Scan for the cell matching the given text and deliver its [x, y] coordinate at center. 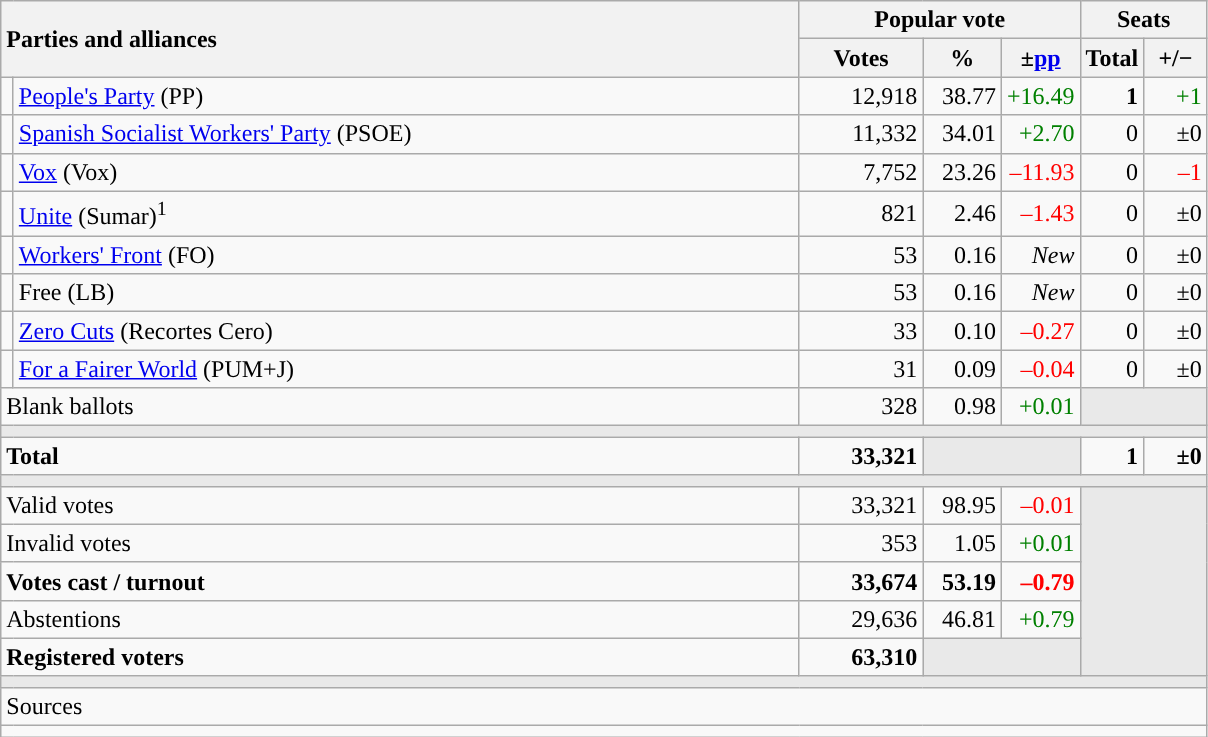
Seats [1144, 20]
+/− [1176, 58]
23.26 [962, 172]
0.10 [962, 331]
11,332 [861, 134]
Abstentions [400, 619]
% [962, 58]
For a Fairer World (PUM+J) [406, 369]
+2.70 [1040, 134]
33 [861, 331]
People's Party (PP) [406, 96]
–0.79 [1040, 581]
–0.27 [1040, 331]
Unite (Sumar)1 [406, 214]
7,752 [861, 172]
Registered voters [400, 657]
Blank ballots [400, 407]
Popular vote [940, 20]
–0.01 [1040, 505]
+0.79 [1040, 619]
31 [861, 369]
33,674 [861, 581]
Invalid votes [400, 543]
328 [861, 407]
53.19 [962, 581]
Votes cast / turnout [400, 581]
Spanish Socialist Workers' Party (PSOE) [406, 134]
29,636 [861, 619]
Votes [861, 58]
+16.49 [1040, 96]
821 [861, 214]
46.81 [962, 619]
0.98 [962, 407]
1.05 [962, 543]
Vox (Vox) [406, 172]
Zero Cuts (Recortes Cero) [406, 331]
Workers' Front (FO) [406, 255]
Free (LB) [406, 293]
±pp [1040, 58]
0.09 [962, 369]
–11.93 [1040, 172]
Sources [604, 706]
–0.04 [1040, 369]
–1 [1176, 172]
353 [861, 543]
38.77 [962, 96]
98.95 [962, 505]
2.46 [962, 214]
Valid votes [400, 505]
+1 [1176, 96]
63,310 [861, 657]
12,918 [861, 96]
–1.43 [1040, 214]
34.01 [962, 134]
Parties and alliances [400, 39]
